Locate the cell with the specified text and output its [X, Y] center coordinate. 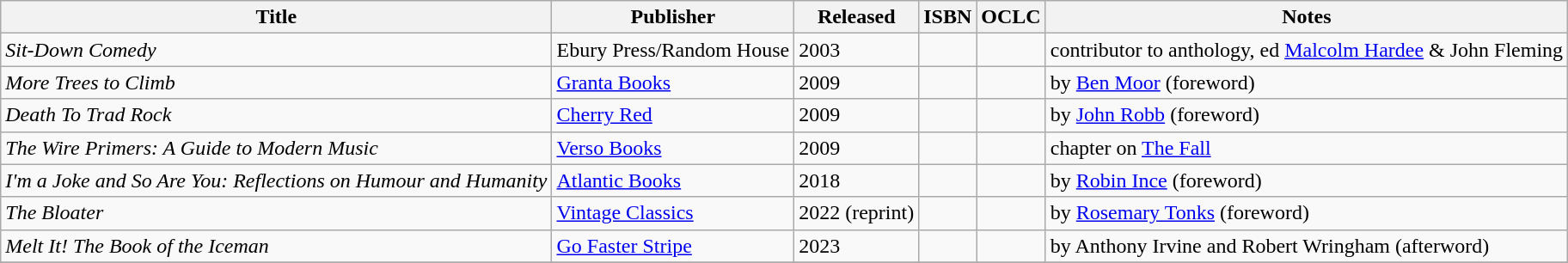
chapter on The Fall [1307, 148]
More Trees to Climb [277, 83]
2003 [856, 50]
Death To Trad Rock [277, 115]
The Bloater [277, 213]
Atlantic Books [673, 180]
2022 (reprint) [856, 213]
Ebury Press/Random House [673, 50]
by John Robb (foreword) [1307, 115]
Publisher [673, 17]
by Anthony Irvine and Robert Wringham (afterword) [1307, 246]
Notes [1307, 17]
Go Faster Stripe [673, 246]
Released [856, 17]
Sit-Down Comedy [277, 50]
Vintage Classics [673, 213]
by Ben Moor (foreword) [1307, 83]
Title [277, 17]
contributor to anthology, ed Malcolm Hardee & John Fleming [1307, 50]
I'm a Joke and So Are You: Reflections on Humour and Humanity [277, 180]
Granta Books [673, 83]
by Robin Ince (foreword) [1307, 180]
Cherry Red [673, 115]
by Rosemary Tonks (foreword) [1307, 213]
Verso Books [673, 148]
2018 [856, 180]
OCLC [1011, 17]
ISBN [947, 17]
2023 [856, 246]
The Wire Primers: A Guide to Modern Music [277, 148]
Melt It! The Book of the Iceman [277, 246]
